Output the (x, y) coordinate of the center of the cell containing the given text.  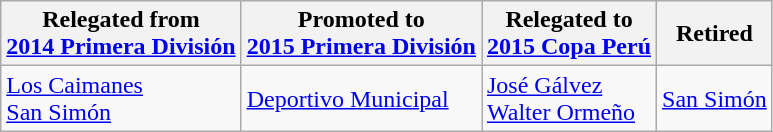
Relegated from2014 Primera División (121, 34)
Promoted to2015 Primera División (361, 34)
José Gálvez Walter Ormeño (570, 98)
Relegated to2015 Copa Perú (570, 34)
Los Caimanes San Simón (121, 98)
Retired (715, 34)
Deportivo Municipal (361, 98)
San Simón (715, 98)
